Search for the cell housing the specified text and yield its (X, Y) center coordinate. 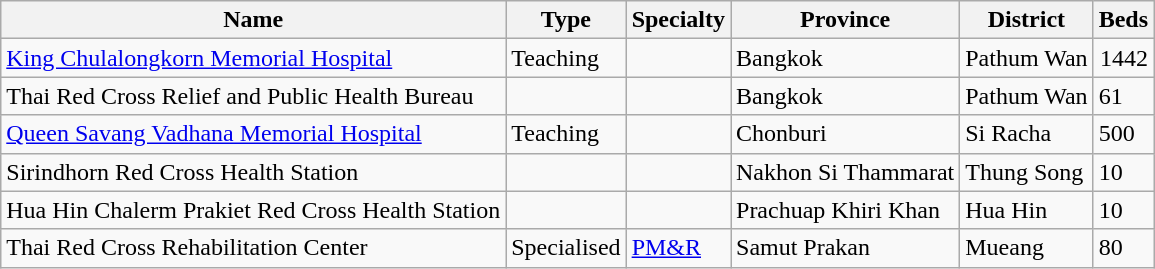
Thai Red Cross Relief and Public Health Bureau (254, 96)
Type (566, 20)
Name (254, 20)
King Chulalongkorn Memorial Hospital (254, 58)
Prachuap Khiri Khan (844, 210)
Si Racha (1026, 134)
Province (844, 20)
Beds (1123, 20)
61 (1123, 96)
Specialty (678, 20)
Thai Red Cross Rehabilitation Center (254, 248)
Samut Prakan (844, 248)
PM&R (678, 248)
Sirindhorn Red Cross Health Station (254, 172)
Hua Hin (1026, 210)
District (1026, 20)
Chonburi (844, 134)
Hua Hin Chalerm Prakiet Red Cross Health Station (254, 210)
Specialised (566, 248)
80 (1123, 248)
Queen Savang Vadhana Memorial Hospital (254, 134)
Mueang (1026, 248)
1442 (1123, 58)
Nakhon Si Thammarat (844, 172)
500 (1123, 134)
Thung Song (1026, 172)
